Determine the (x, y) coordinate at the center of the cell enclosing the given text.  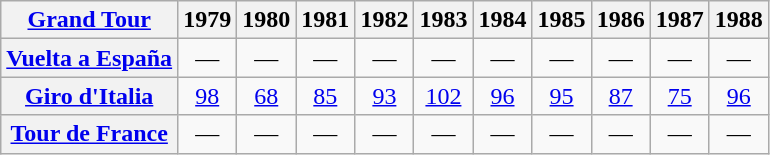
98 (208, 96)
75 (680, 96)
1982 (384, 20)
1986 (620, 20)
1987 (680, 20)
93 (384, 96)
1981 (326, 20)
1985 (562, 20)
102 (444, 96)
1983 (444, 20)
Grand Tour (90, 20)
87 (620, 96)
1979 (208, 20)
85 (326, 96)
95 (562, 96)
Vuelta a España (90, 58)
1980 (266, 20)
1988 (738, 20)
1984 (502, 20)
68 (266, 96)
Giro d'Italia (90, 96)
Tour de France (90, 134)
